Pinpoint the cell where the given text exists, returning its (X, Y) midpoint coordinate. 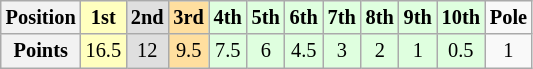
10th (461, 17)
0.5 (461, 51)
16.5 (104, 51)
9th (418, 17)
4th (228, 17)
6 (266, 51)
5th (266, 17)
4.5 (304, 51)
9.5 (189, 51)
12 (148, 51)
3rd (189, 17)
7th (342, 17)
Points (41, 51)
2nd (148, 17)
8th (380, 17)
Position (41, 17)
6th (304, 17)
Pole (508, 17)
3 (342, 51)
7.5 (228, 51)
2 (380, 51)
1st (104, 17)
